Detect which cell encompasses the target text, then output its (X, Y) center coordinate. 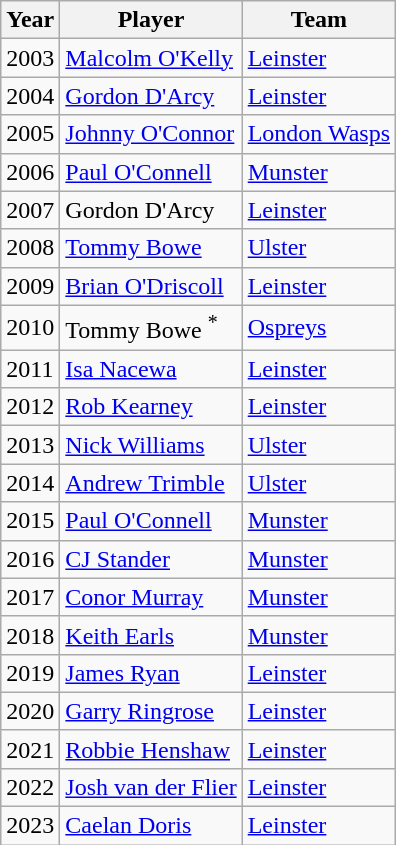
Garry Ringrose (151, 711)
London Wasps (318, 134)
James Ryan (151, 673)
Team (318, 20)
2007 (30, 210)
2020 (30, 711)
2022 (30, 787)
2006 (30, 172)
Andrew Trimble (151, 483)
Brian O'Driscoll (151, 286)
Player (151, 20)
2016 (30, 559)
2011 (30, 369)
Josh van der Flier (151, 787)
2004 (30, 96)
Robbie Henshaw (151, 749)
Johnny O'Connor (151, 134)
Isa Nacewa (151, 369)
Conor Murray (151, 597)
2017 (30, 597)
2014 (30, 483)
2013 (30, 445)
Nick Williams (151, 445)
Tommy Bowe * (151, 328)
2021 (30, 749)
Caelan Doris (151, 826)
Malcolm O'Kelly (151, 58)
2019 (30, 673)
2012 (30, 407)
2003 (30, 58)
Rob Kearney (151, 407)
2008 (30, 248)
CJ Stander (151, 559)
2005 (30, 134)
2015 (30, 521)
Tommy Bowe (151, 248)
Keith Earls (151, 635)
2010 (30, 328)
2023 (30, 826)
2018 (30, 635)
2009 (30, 286)
Ospreys (318, 328)
Year (30, 20)
